Pinpoint the cell where the given text exists, returning its [X, Y] midpoint coordinate. 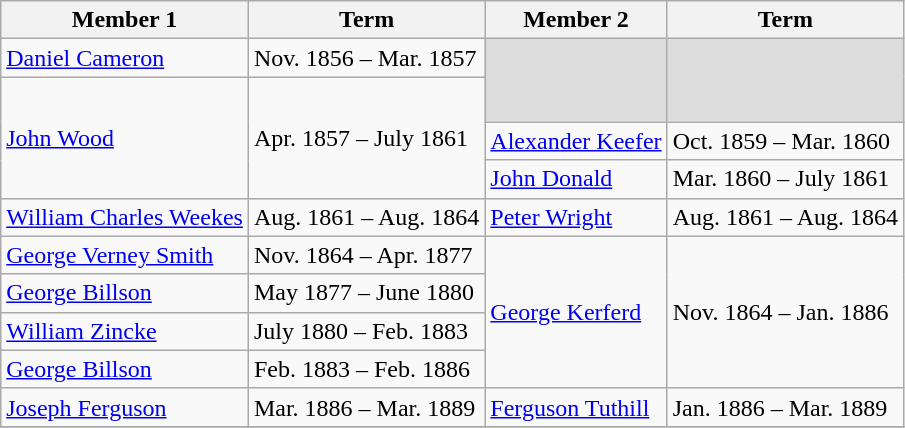
Mar. 1860 – July 1861 [785, 179]
Daniel Cameron [125, 58]
July 1880 – Feb. 1883 [366, 331]
George Kerferd [576, 312]
May 1877 – June 1880 [366, 293]
William Zincke [125, 331]
Alexander Keefer [576, 141]
Ferguson Tuthill [576, 407]
John Donald [576, 179]
Nov. 1856 – Mar. 1857 [366, 58]
Apr. 1857 – July 1861 [366, 138]
Oct. 1859 – Mar. 1860 [785, 141]
Jan. 1886 – Mar. 1889 [785, 407]
Member 2 [576, 20]
Feb. 1883 – Feb. 1886 [366, 369]
Nov. 1864 – Jan. 1886 [785, 312]
Mar. 1886 – Mar. 1889 [366, 407]
Peter Wright [576, 217]
Nov. 1864 – Apr. 1877 [366, 255]
John Wood [125, 138]
Joseph Ferguson [125, 407]
George Verney Smith [125, 255]
Member 1 [125, 20]
William Charles Weekes [125, 217]
